Pinpoint the cell where the given text exists, returning its [X, Y] midpoint coordinate. 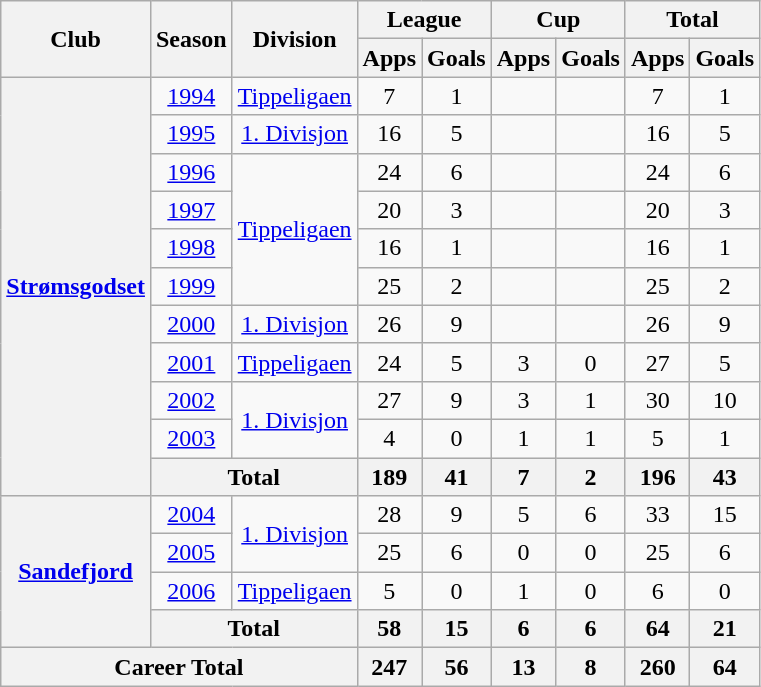
2002 [191, 400]
1997 [191, 210]
2000 [191, 324]
1999 [191, 286]
28 [389, 515]
League [424, 20]
2001 [191, 362]
33 [657, 515]
2004 [191, 515]
2003 [191, 438]
13 [523, 667]
30 [657, 400]
1994 [191, 96]
2006 [191, 591]
2005 [191, 553]
58 [389, 629]
8 [591, 667]
260 [657, 667]
4 [389, 438]
196 [657, 477]
Strømsgodset [76, 286]
10 [725, 400]
Club [76, 39]
Cup [558, 20]
21 [725, 629]
56 [457, 667]
1998 [191, 248]
Season [191, 39]
247 [389, 667]
Division [294, 39]
43 [725, 477]
1995 [191, 134]
1996 [191, 172]
Sandefjord [76, 572]
189 [389, 477]
41 [457, 477]
Career Total [179, 667]
